Capture the cell that displays the provided text and extract its [X, Y] central coordinate. 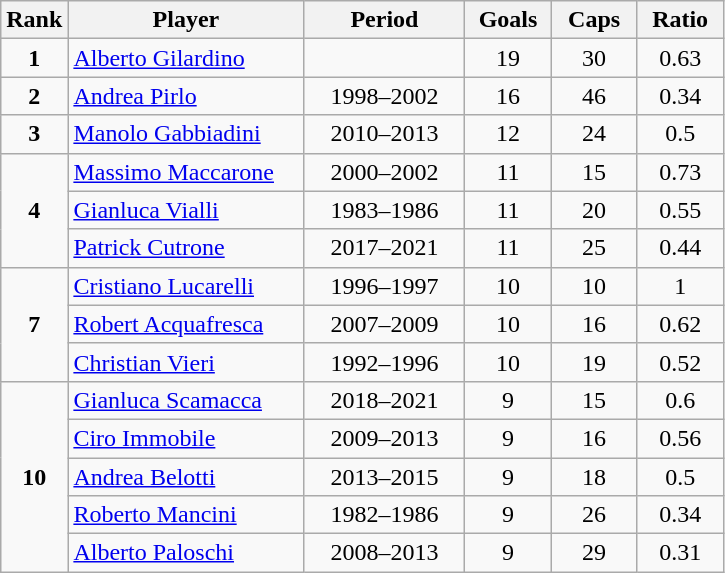
Massimo Maccarone [186, 172]
3 [34, 134]
Cristiano Lucarelli [186, 286]
2017–2021 [384, 248]
Rank [34, 20]
0.31 [680, 553]
Robert Acquafresca [186, 324]
2009–2013 [384, 438]
2010–2013 [384, 134]
1992–1996 [384, 362]
0.6 [680, 400]
Player [186, 20]
0.62 [680, 324]
Roberto Mancini [186, 515]
0.63 [680, 58]
12 [508, 134]
29 [594, 553]
30 [594, 58]
Ciro Immobile [186, 438]
0.44 [680, 248]
1996–1997 [384, 286]
Manolo Gabbiadini [186, 134]
46 [594, 96]
7 [34, 324]
Ratio [680, 20]
Period [384, 20]
2000–2002 [384, 172]
2013–2015 [384, 477]
1982–1986 [384, 515]
25 [594, 248]
2018–2021 [384, 400]
0.55 [680, 210]
0.52 [680, 362]
Goals [508, 20]
Andrea Pirlo [186, 96]
24 [594, 134]
1983–1986 [384, 210]
20 [594, 210]
Christian Vieri [186, 362]
1998–2002 [384, 96]
Patrick Cutrone [186, 248]
2 [34, 96]
Gianluca Scamacca [186, 400]
4 [34, 210]
2008–2013 [384, 553]
26 [594, 515]
0.56 [680, 438]
2007–2009 [384, 324]
Caps [594, 20]
0.73 [680, 172]
Alberto Gilardino [186, 58]
18 [594, 477]
Gianluca Vialli [186, 210]
Andrea Belotti [186, 477]
Alberto Paloschi [186, 553]
